For the text-containing cell, return its midpoint in [X, Y] coordinate format. 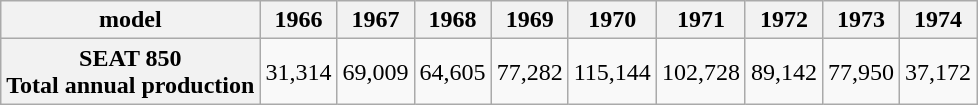
1974 [938, 20]
model [130, 20]
64,605 [452, 72]
1971 [700, 20]
1973 [860, 20]
1969 [530, 20]
1967 [376, 20]
1970 [612, 20]
31,314 [298, 72]
1972 [784, 20]
102,728 [700, 72]
77,282 [530, 72]
SEAT 850Total annual production [130, 72]
89,142 [784, 72]
69,009 [376, 72]
37,172 [938, 72]
1968 [452, 20]
1966 [298, 20]
77,950 [860, 72]
115,144 [612, 72]
